Detect which cell encompasses the target text, then output its [x, y] center coordinate. 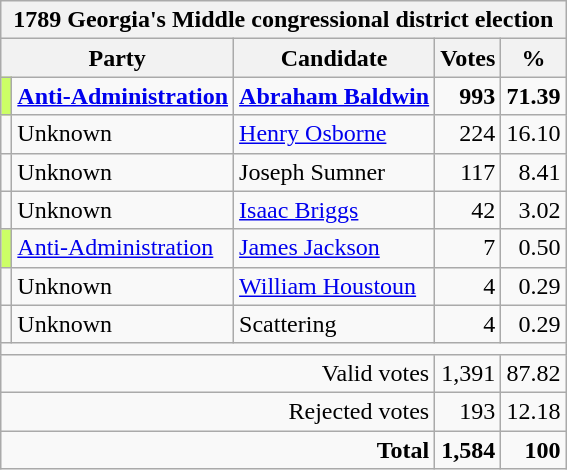
James Jackson [334, 248]
16.10 [534, 134]
% [534, 58]
1,584 [468, 449]
1,391 [468, 373]
8.41 [534, 172]
William Houstoun [334, 286]
Party [118, 58]
993 [468, 96]
0.50 [534, 248]
Henry Osborne [334, 134]
12.18 [534, 411]
117 [468, 172]
Rejected votes [218, 411]
71.39 [534, 96]
Scattering [334, 324]
87.82 [534, 373]
1789 Georgia's Middle congressional district election [284, 20]
Votes [468, 58]
7 [468, 248]
100 [534, 449]
3.02 [534, 210]
Valid votes [218, 373]
Joseph Sumner [334, 172]
Candidate [334, 58]
Total [218, 449]
193 [468, 411]
Isaac Briggs [334, 210]
Abraham Baldwin [334, 96]
42 [468, 210]
224 [468, 134]
